Return the [X, Y] coordinate for the center point of the cell that contains the specified text.  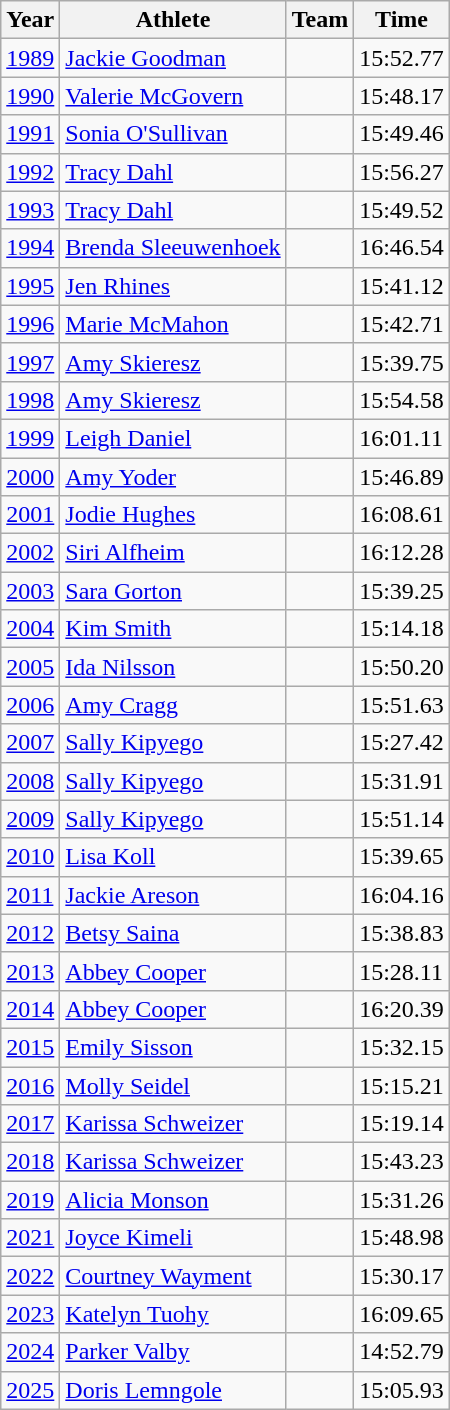
16:04.16 [402, 895]
Emily Sisson [173, 1047]
15:49.46 [402, 134]
1999 [30, 438]
Year [30, 20]
1993 [30, 210]
1997 [30, 362]
2019 [30, 1200]
Parker Valby [173, 1352]
2018 [30, 1162]
2021 [30, 1238]
2008 [30, 781]
1989 [30, 58]
Doris Lemngole [173, 1390]
15:31.26 [402, 1200]
Sonia O'Sullivan [173, 134]
15:48.17 [402, 96]
Jackie Areson [173, 895]
2017 [30, 1124]
2010 [30, 857]
Joyce Kimeli [173, 1238]
15:46.89 [402, 477]
15:50.20 [402, 667]
16:46.54 [402, 248]
15:56.27 [402, 172]
2016 [30, 1085]
Athlete [173, 20]
2000 [30, 477]
2006 [30, 705]
Amy Yoder [173, 477]
Time [402, 20]
15:39.75 [402, 362]
15:15.21 [402, 1085]
1992 [30, 172]
16:01.11 [402, 438]
Betsy Saina [173, 933]
15:05.93 [402, 1390]
Valerie McGovern [173, 96]
Kim Smith [173, 629]
Team [320, 20]
15:19.14 [402, 1124]
15:39.25 [402, 591]
15:54.58 [402, 400]
15:52.77 [402, 58]
1994 [30, 248]
Amy Cragg [173, 705]
15:14.18 [402, 629]
2004 [30, 629]
2023 [30, 1314]
2005 [30, 667]
Jen Rhines [173, 286]
2015 [30, 1047]
16:08.61 [402, 515]
15:39.65 [402, 857]
16:09.65 [402, 1314]
15:48.98 [402, 1238]
2003 [30, 591]
Alicia Monson [173, 1200]
15:30.17 [402, 1276]
2025 [30, 1390]
15:38.83 [402, 933]
Brenda Sleeuwenhoek [173, 248]
15:42.71 [402, 324]
Sara Gorton [173, 591]
1990 [30, 96]
15:51.63 [402, 705]
Katelyn Tuohy [173, 1314]
Siri Alfheim [173, 553]
Leigh Daniel [173, 438]
Molly Seidel [173, 1085]
2001 [30, 515]
15:43.23 [402, 1162]
1996 [30, 324]
15:28.11 [402, 971]
2011 [30, 895]
2022 [30, 1276]
15:27.42 [402, 743]
15:49.52 [402, 210]
Courtney Wayment [173, 1276]
2012 [30, 933]
2013 [30, 971]
15:51.14 [402, 819]
Jackie Goodman [173, 58]
Ida Nilsson [173, 667]
15:31.91 [402, 781]
Marie McMahon [173, 324]
2007 [30, 743]
14:52.79 [402, 1352]
15:32.15 [402, 1047]
1995 [30, 286]
1991 [30, 134]
15:41.12 [402, 286]
2014 [30, 1009]
16:20.39 [402, 1009]
2002 [30, 553]
2009 [30, 819]
1998 [30, 400]
Lisa Koll [173, 857]
2024 [30, 1352]
Jodie Hughes [173, 515]
16:12.28 [402, 553]
